Extract the [X, Y] coordinate from the center of the cell holding the provided text.  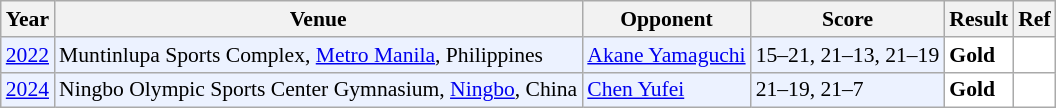
Year [28, 19]
21–19, 21–7 [848, 90]
Akane Yamaguchi [666, 55]
2024 [28, 90]
Ref [1034, 19]
Opponent [666, 19]
Chen Yufei [666, 90]
Result [978, 19]
Ningbo Olympic Sports Center Gymnasium, Ningbo, China [318, 90]
Score [848, 19]
Muntinlupa Sports Complex, Metro Manila, Philippines [318, 55]
15–21, 21–13, 21–19 [848, 55]
Venue [318, 19]
2022 [28, 55]
